Determine the [x, y] coordinate at the center of the cell enclosing the given text.  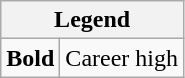
Legend [92, 20]
Career high [122, 58]
Bold [30, 58]
